Find where the given text appears and provide that cell's center as [x, y] coordinate. 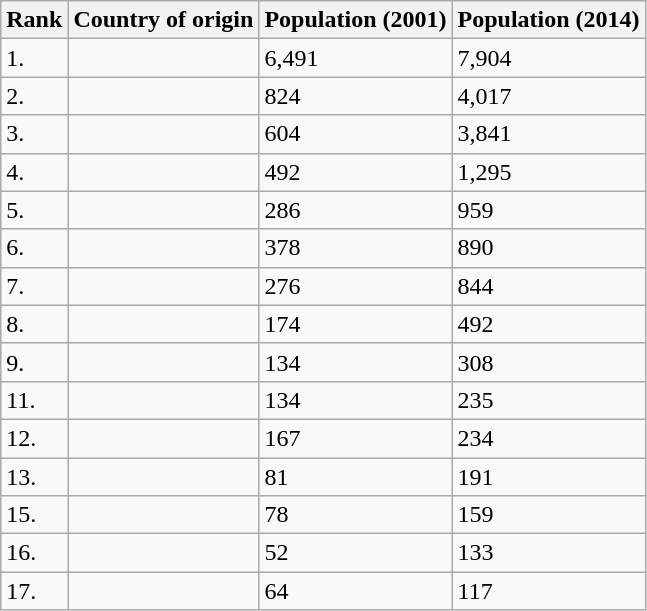
234 [548, 438]
11. [34, 400]
52 [356, 553]
Population (2001) [356, 20]
604 [356, 134]
Rank [34, 20]
8. [34, 324]
167 [356, 438]
4,017 [548, 96]
81 [356, 477]
286 [356, 210]
378 [356, 248]
7,904 [548, 58]
5. [34, 210]
959 [548, 210]
117 [548, 591]
133 [548, 553]
4. [34, 172]
17. [34, 591]
276 [356, 286]
Country of origin [164, 20]
7. [34, 286]
13. [34, 477]
844 [548, 286]
824 [356, 96]
2. [34, 96]
78 [356, 515]
890 [548, 248]
191 [548, 477]
3,841 [548, 134]
12. [34, 438]
308 [548, 362]
15. [34, 515]
16. [34, 553]
6,491 [356, 58]
64 [356, 591]
174 [356, 324]
1. [34, 58]
1,295 [548, 172]
Population (2014) [548, 20]
159 [548, 515]
9. [34, 362]
3. [34, 134]
235 [548, 400]
6. [34, 248]
